Find where the given text appears and provide that cell's center as (x, y) coordinate. 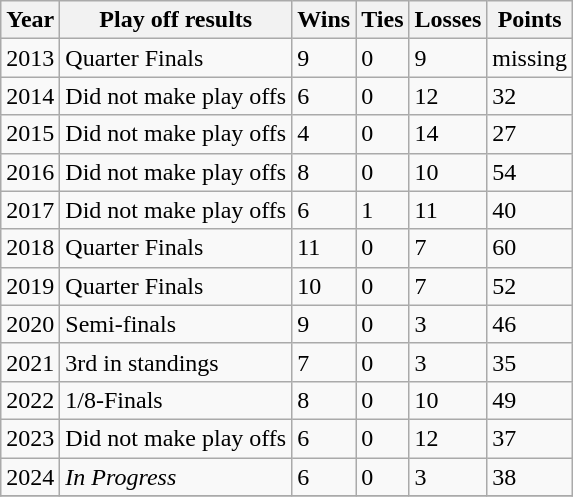
2015 (30, 134)
2013 (30, 58)
Wins (324, 20)
2017 (30, 210)
52 (530, 286)
27 (530, 134)
1/8-Finals (176, 400)
missing (530, 58)
49 (530, 400)
2023 (30, 438)
Year (30, 20)
37 (530, 438)
Play off results (176, 20)
38 (530, 477)
2014 (30, 96)
2020 (30, 324)
54 (530, 172)
2016 (30, 172)
Losses (448, 20)
60 (530, 248)
2018 (30, 248)
Semi-finals (176, 324)
2019 (30, 286)
1 (382, 210)
2022 (30, 400)
46 (530, 324)
40 (530, 210)
4 (324, 134)
In Progress (176, 477)
Points (530, 20)
3rd in standings (176, 362)
2021 (30, 362)
2024 (30, 477)
Ties (382, 20)
14 (448, 134)
32 (530, 96)
35 (530, 362)
